Locate the cell with the specified text and output its [x, y] center coordinate. 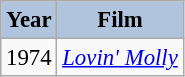
Lovin' Molly [120, 58]
Year [29, 20]
1974 [29, 58]
Film [120, 20]
